Provide the [X, Y] coordinate of the cell's center where the given text is located.  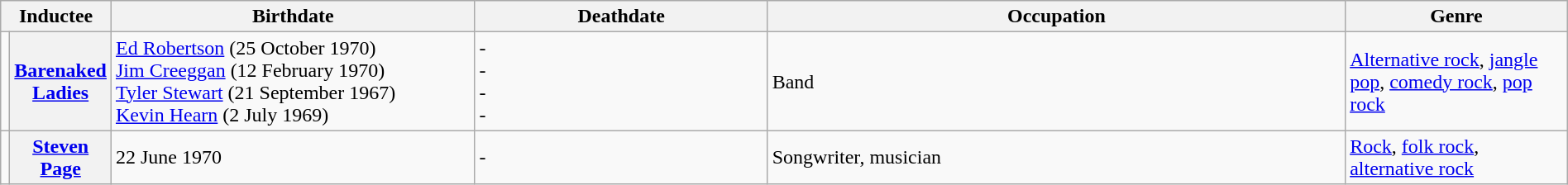
22 June 1970 [293, 157]
Birthdate [293, 17]
Steven Page [61, 157]
Inductee [56, 17]
- - - - [621, 81]
Ed Robertson (25 October 1970) Jim Creeggan (12 February 1970) Tyler Stewart (21 September 1967) Kevin Hearn (2 July 1969) [293, 81]
Rock, folk rock, alternative rock [1457, 157]
Genre [1457, 17]
Alternative rock, jangle pop, comedy rock, pop rock [1457, 81]
Band [1056, 81]
Songwriter, musician [1056, 157]
- [621, 157]
Deathdate [621, 17]
Occupation [1056, 17]
Barenaked Ladies [61, 81]
